Detect which cell encompasses the target text, then output its [x, y] center coordinate. 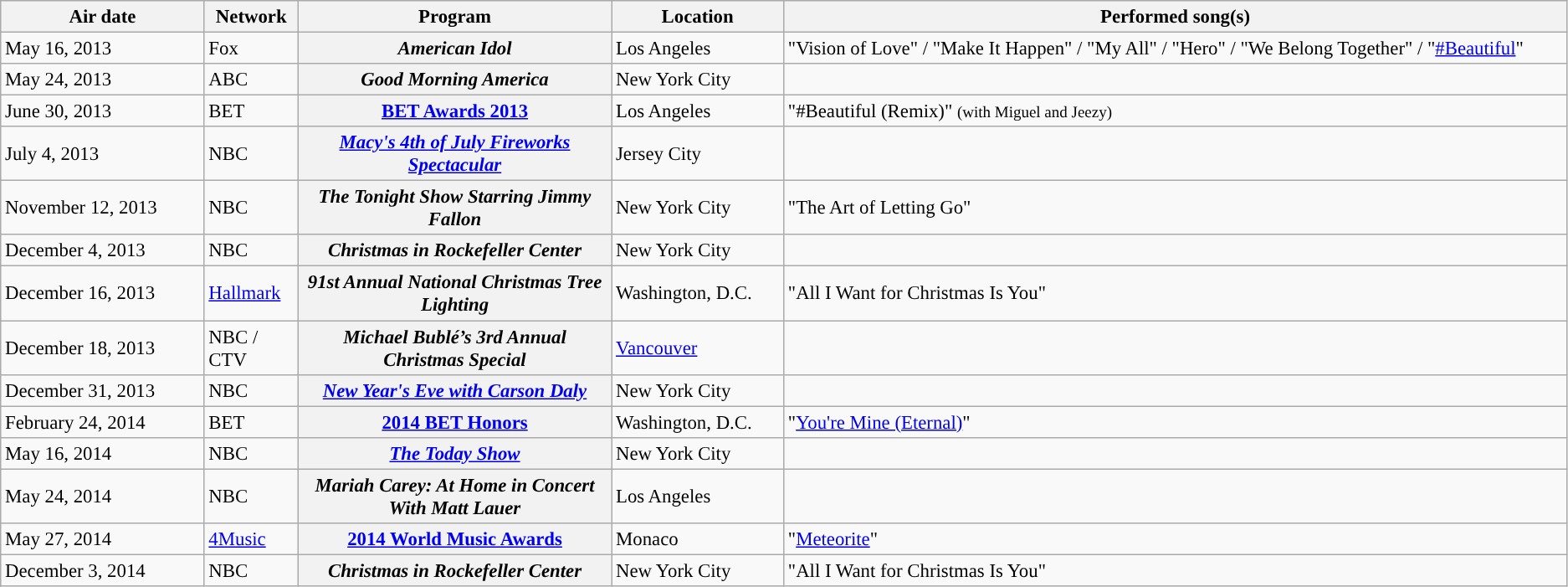
4Music [251, 539]
New Year's Eve with Carson Daly [454, 390]
Monaco [698, 539]
May 16, 2013 [102, 49]
Vancouver [698, 348]
Network [251, 17]
Performed song(s) [1176, 17]
November 12, 2013 [102, 208]
May 16, 2014 [102, 453]
"Vision of Love" / "Make It Happen" / "My All" / "Hero" / "We Belong Together" / "#Beautiful" [1176, 49]
"The Art of Letting Go" [1176, 208]
May 24, 2014 [102, 496]
Good Morning America [454, 80]
The Tonight Show Starring Jimmy Fallon [454, 208]
December 18, 2013 [102, 348]
The Today Show [454, 453]
Michael Bublé’s 3rd Annual Christmas Special [454, 348]
ABC [251, 80]
Hallmark [251, 293]
"You're Mine (Eternal)" [1176, 422]
NBC / CTV [251, 348]
91st Annual National Christmas Tree Lighting [454, 293]
"Meteorite" [1176, 539]
"#Beautiful (Remix)" (with Miguel and Jeezy) [1176, 111]
Air date [102, 17]
June 30, 2013 [102, 111]
Macy's 4th of July Fireworks Spectacular [454, 154]
December 16, 2013 [102, 293]
July 4, 2013 [102, 154]
Program [454, 17]
American Idol [454, 49]
December 31, 2013 [102, 390]
Location [698, 17]
Jersey City [698, 154]
February 24, 2014 [102, 422]
2014 BET Honors [454, 422]
December 3, 2014 [102, 570]
BET Awards 2013 [454, 111]
May 27, 2014 [102, 539]
December 4, 2013 [102, 250]
2014 World Music Awards [454, 539]
Fox [251, 49]
Mariah Carey: At Home in Concert With Matt Lauer [454, 496]
May 24, 2013 [102, 80]
